Locate the cell with the specified text and output its (X, Y) center coordinate. 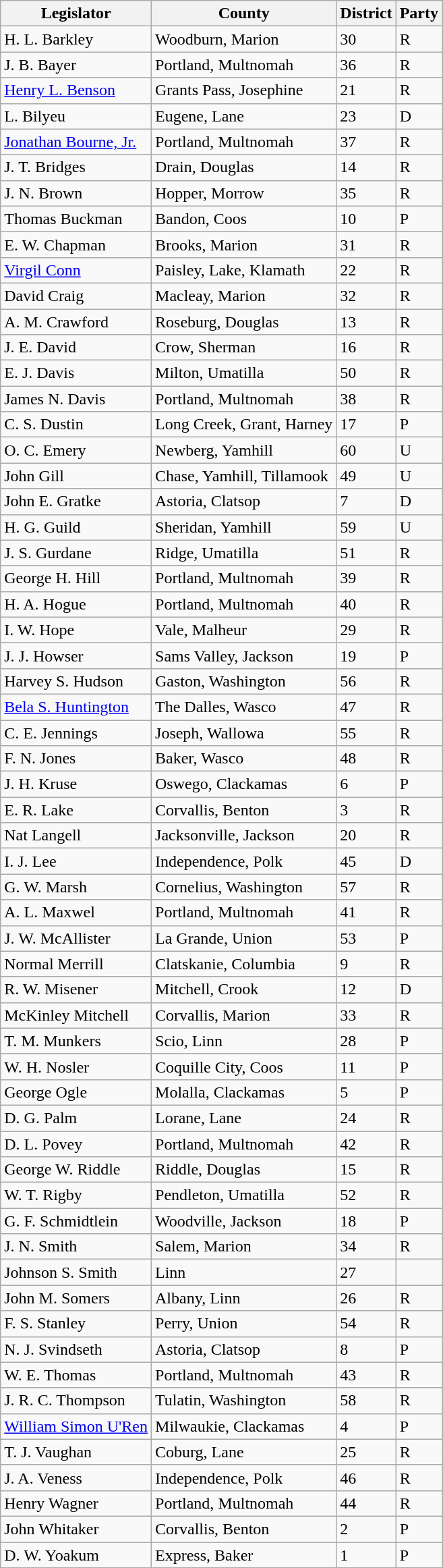
John E. Gratke (76, 502)
The Dalles, Wasco (244, 707)
Perry, Union (244, 1324)
Henry Wagner (76, 1503)
17 (366, 425)
57 (366, 887)
George Ogle (76, 1092)
Johnson S. Smith (76, 1272)
41 (366, 913)
Nat Langell (76, 836)
6 (366, 784)
D. G. Palm (76, 1118)
D. W. Yoakum (76, 1555)
H. G. Guild (76, 527)
52 (366, 1195)
33 (366, 1015)
24 (366, 1118)
Milwaukie, Clackamas (244, 1426)
1 (366, 1555)
Cornelius, Washington (244, 887)
John Whitaker (76, 1529)
Normal Merrill (76, 964)
37 (366, 142)
J. W. McAllister (76, 938)
60 (366, 450)
Woodville, Jackson (244, 1221)
Henry L. Benson (76, 90)
La Grande, Union (244, 938)
40 (366, 604)
G. F. Schmidtlein (76, 1221)
Mitchell, Crook (244, 990)
Corvallis, Marion (244, 1015)
Crow, Sherman (244, 348)
Milton, Umatilla (244, 373)
H. A. Hogue (76, 604)
F. N. Jones (76, 759)
N. J. Svindseth (76, 1349)
42 (366, 1144)
Paisley, Lake, Klamath (244, 270)
District (366, 13)
45 (366, 861)
Sams Valley, Jackson (244, 655)
4 (366, 1426)
George H. Hill (76, 578)
F. S. Stanley (76, 1324)
Thomas Buckman (76, 219)
2 (366, 1529)
J. N. Smith (76, 1247)
E. W. Chapman (76, 244)
39 (366, 578)
Molalla, Clackamas (244, 1092)
36 (366, 65)
R. W. Misener (76, 990)
George W. Riddle (76, 1170)
Legislator (76, 13)
Coburg, Lane (244, 1452)
W. E. Thomas (76, 1375)
County (244, 13)
Sheridan, Yamhill (244, 527)
Vale, Malheur (244, 630)
J. T. Bridges (76, 167)
I. W. Hope (76, 630)
28 (366, 1041)
J. E. David (76, 348)
15 (366, 1170)
Riddle, Douglas (244, 1170)
Pendleton, Umatilla (244, 1195)
18 (366, 1221)
Grants Pass, Josephine (244, 90)
12 (366, 990)
59 (366, 527)
J. H. Kruse (76, 784)
James N. Davis (76, 399)
35 (366, 193)
Baker, Wasco (244, 759)
Joseph, Wallowa (244, 732)
Jonathan Bourne, Jr. (76, 142)
Scio, Linn (244, 1041)
W. T. Rigby (76, 1195)
23 (366, 116)
31 (366, 244)
E. R. Lake (76, 810)
Hopper, Morrow (244, 193)
34 (366, 1247)
H. L. Barkley (76, 39)
Linn (244, 1272)
51 (366, 553)
L. Bilyeu (76, 116)
27 (366, 1272)
3 (366, 810)
Albany, Linn (244, 1298)
J. S. Gurdane (76, 553)
25 (366, 1452)
Lorane, Lane (244, 1118)
C. S. Dustin (76, 425)
O. C. Emery (76, 450)
J. A. Veness (76, 1478)
A. L. Maxwel (76, 913)
Bandon, Coos (244, 219)
Party (419, 13)
Chase, Yamhill, Tillamook (244, 476)
Bela S. Huntington (76, 707)
30 (366, 39)
54 (366, 1324)
58 (366, 1401)
T. J. Vaughan (76, 1452)
J. J. Howser (76, 655)
D. L. Povey (76, 1144)
9 (366, 964)
E. J. Davis (76, 373)
46 (366, 1478)
J. B. Bayer (76, 65)
20 (366, 836)
26 (366, 1298)
8 (366, 1349)
I. J. Lee (76, 861)
47 (366, 707)
Macleay, Marion (244, 296)
13 (366, 322)
J. N. Brown (76, 193)
Express, Baker (244, 1555)
John M. Somers (76, 1298)
Drain, Douglas (244, 167)
McKinley Mitchell (76, 1015)
10 (366, 219)
Eugene, Lane (244, 116)
55 (366, 732)
John Gill (76, 476)
Woodburn, Marion (244, 39)
Ridge, Umatilla (244, 553)
11 (366, 1066)
Salem, Marion (244, 1247)
William Simon U'Ren (76, 1426)
56 (366, 681)
Virgil Conn (76, 270)
Roseburg, Douglas (244, 322)
Long Creek, Grant, Harney (244, 425)
J. R. C. Thompson (76, 1401)
29 (366, 630)
Clatskanie, Columbia (244, 964)
16 (366, 348)
21 (366, 90)
7 (366, 502)
Tulatin, Washington (244, 1401)
32 (366, 296)
19 (366, 655)
22 (366, 270)
44 (366, 1503)
Oswego, Clackamas (244, 784)
A. M. Crawford (76, 322)
C. E. Jennings (76, 732)
Brooks, Marion (244, 244)
Coquille City, Coos (244, 1066)
Newberg, Yamhill (244, 450)
14 (366, 167)
38 (366, 399)
48 (366, 759)
5 (366, 1092)
Jacksonville, Jackson (244, 836)
T. M. Munkers (76, 1041)
Harvey S. Hudson (76, 681)
49 (366, 476)
David Craig (76, 296)
Gaston, Washington (244, 681)
50 (366, 373)
43 (366, 1375)
53 (366, 938)
G. W. Marsh (76, 887)
W. H. Nosler (76, 1066)
